Pinpoint the cell where the given text exists, returning its [x, y] midpoint coordinate. 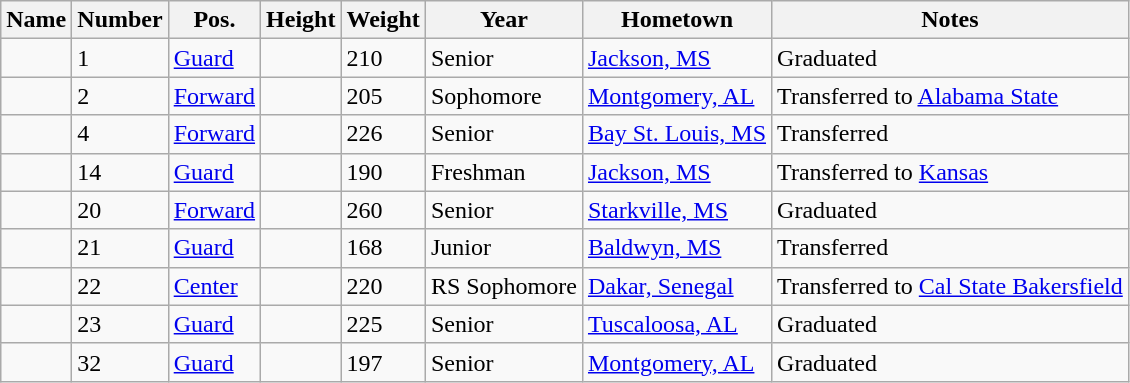
Bay St. Louis, MS [676, 134]
Year [504, 20]
Transferred to Alabama State [950, 96]
Dakar, Senegal [676, 286]
1 [120, 58]
197 [383, 362]
225 [383, 324]
20 [120, 210]
226 [383, 134]
Center [214, 286]
Name [36, 20]
Transferred to Cal State Bakersfield [950, 286]
2 [120, 96]
RS Sophomore [504, 286]
Junior [504, 248]
190 [383, 172]
22 [120, 286]
Starkville, MS [676, 210]
Hometown [676, 20]
Pos. [214, 20]
32 [120, 362]
23 [120, 324]
Baldwyn, MS [676, 248]
Weight [383, 20]
Notes [950, 20]
Transferred to Kansas [950, 172]
21 [120, 248]
Number [120, 20]
205 [383, 96]
14 [120, 172]
4 [120, 134]
Sophomore [504, 96]
260 [383, 210]
Tuscaloosa, AL [676, 324]
Freshman [504, 172]
Height [301, 20]
220 [383, 286]
168 [383, 248]
210 [383, 58]
